Scan for the cell matching the given text and deliver its (X, Y) coordinate at center. 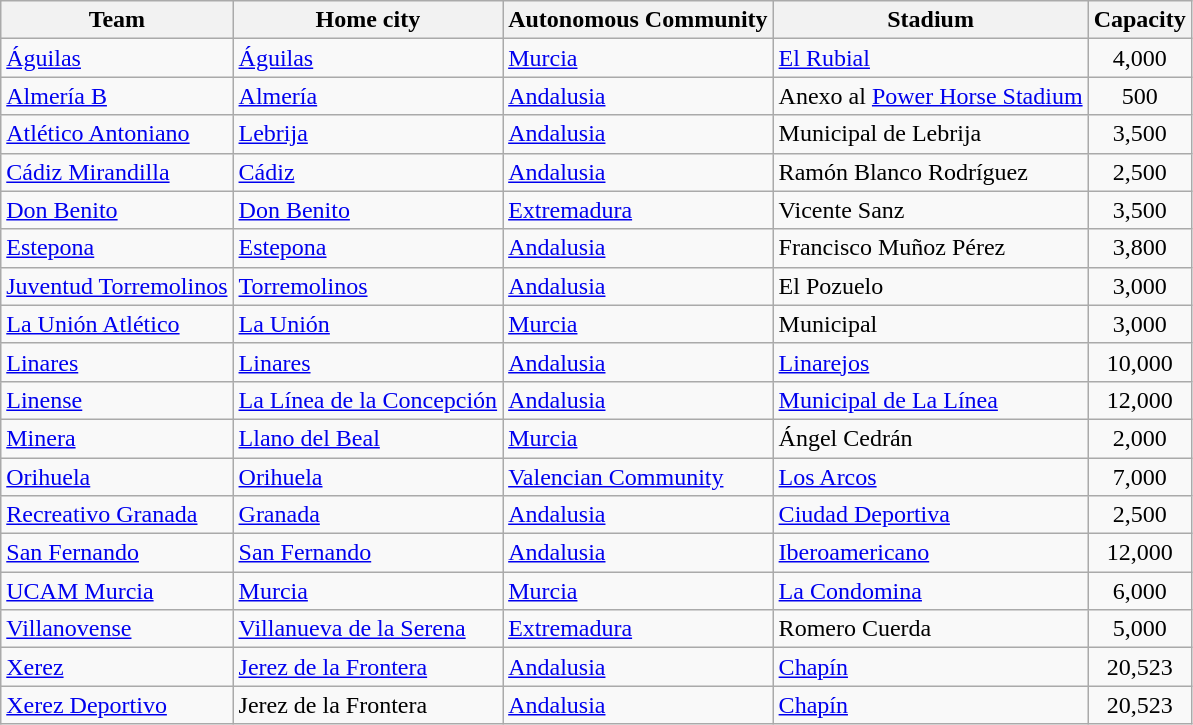
Recreativo Granada (117, 515)
Atlético Antoniano (117, 134)
Juventud Torremolinos (117, 286)
Minera (117, 438)
Llano del Beal (368, 438)
La Línea de la Concepción (368, 400)
Linarejos (930, 362)
Linense (117, 400)
El Pozuelo (930, 286)
Ángel Cedrán (930, 438)
Cádiz Mirandilla (117, 172)
4,000 (1140, 58)
La Unión Atlético (117, 324)
Autonomous Community (638, 20)
La Unión (368, 324)
Municipal de La Línea (930, 400)
La Condomina (930, 591)
Lebrija (368, 134)
Vicente Sanz (930, 210)
7,000 (1140, 477)
3,800 (1140, 248)
Romero Cuerda (930, 629)
Almería B (117, 96)
Francisco Muñoz Pérez (930, 248)
Villanovense (117, 629)
Los Arcos (930, 477)
Villanueva de la Serena (368, 629)
Capacity (1140, 20)
Ramón Blanco Rodríguez (930, 172)
Cádiz (368, 172)
Stadium (930, 20)
Ciudad Deportiva (930, 515)
6,000 (1140, 591)
UCAM Murcia (117, 591)
Valencian Community (638, 477)
10,000 (1140, 362)
Anexo al Power Horse Stadium (930, 96)
2,000 (1140, 438)
Team (117, 20)
Municipal de Lebrija (930, 134)
5,000 (1140, 629)
500 (1140, 96)
Iberoamericano (930, 553)
Xerez (117, 667)
Torremolinos (368, 286)
El Rubial (930, 58)
Granada (368, 515)
Almería (368, 96)
Municipal (930, 324)
Home city (368, 20)
Xerez Deportivo (117, 705)
